Output the [X, Y] coordinate of the center of the cell containing the given text.  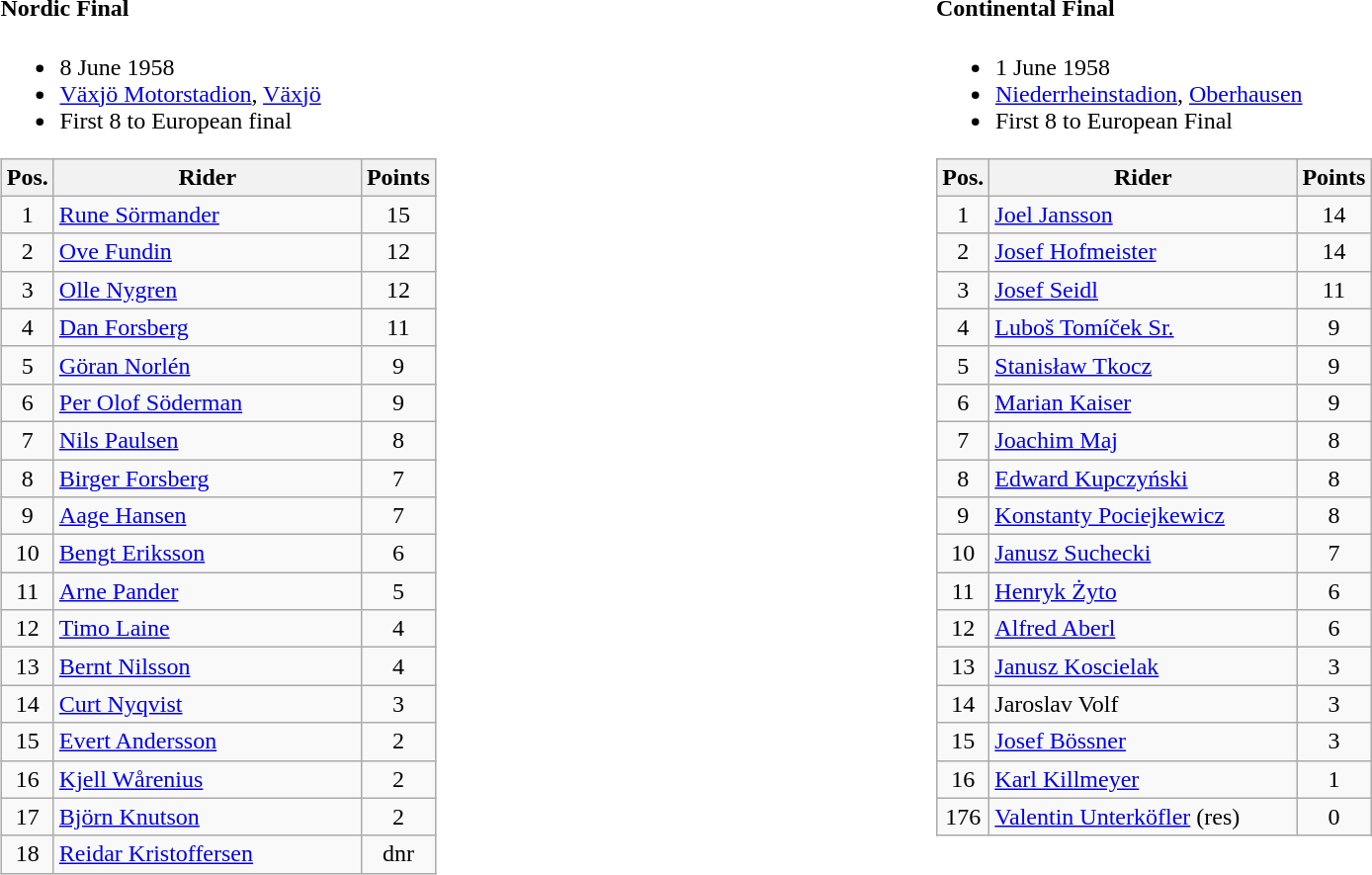
Göran Norlén [208, 365]
176 [963, 817]
Karl Killmeyer [1143, 779]
Joel Jansson [1143, 215]
Konstanty Pociejkewicz [1143, 516]
Birger Forsberg [208, 479]
Stanisław Tkocz [1143, 365]
Reidar Kristoffersen [208, 854]
Valentin Unterköfler (res) [1143, 817]
Janusz Koscielak [1143, 666]
Rune Sörmander [208, 215]
Per Olof Söderman [208, 402]
Josef Seidl [1143, 290]
Marian Kaiser [1143, 402]
Dan Forsberg [208, 327]
Henryk Żyto [1143, 591]
Jaroslav Volf [1143, 704]
Evert Andersson [208, 742]
0 [1334, 817]
17 [28, 817]
Timo Laine [208, 629]
Josef Bössner [1143, 742]
Aage Hansen [208, 516]
dnr [397, 854]
Bernt Nilsson [208, 666]
Nils Paulsen [208, 440]
Josef Hofmeister [1143, 252]
Bengt Eriksson [208, 554]
Janusz Suchecki [1143, 554]
Arne Pander [208, 591]
Alfred Aberl [1143, 629]
Curt Nyqvist [208, 704]
18 [28, 854]
Olle Nygren [208, 290]
Luboš Tomíček Sr. [1143, 327]
Edward Kupczyński [1143, 479]
Joachim Maj [1143, 440]
Kjell Wårenius [208, 779]
Björn Knutson [208, 817]
Ove Fundin [208, 252]
